Locate the cell with the specified text and output its (X, Y) center coordinate. 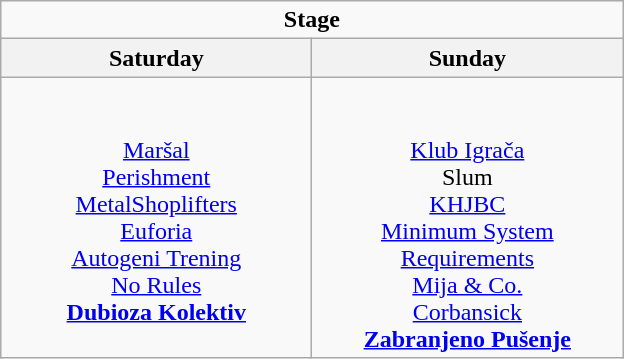
Maršal Perishment MetalShoplifters Euforia Autogeni Trening No Rules Dubioza Kolektiv (156, 218)
Stage (312, 20)
Klub Igrača Slum KHJBC Minimum System Requirements Mija & Co. Corbansick Zabranjeno Pušenje (468, 218)
Sunday (468, 58)
Saturday (156, 58)
